Search for the cell housing the specified text and yield its (x, y) center coordinate. 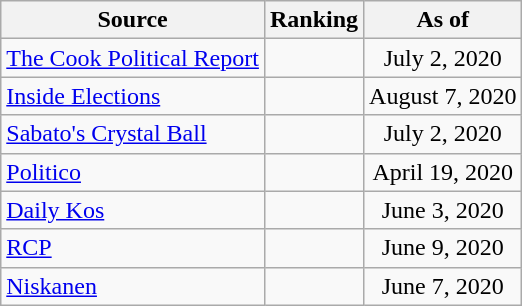
June 9, 2020 (443, 248)
As of (443, 20)
Ranking (314, 20)
Politico (133, 172)
RCP (133, 248)
Niskanen (133, 286)
Inside Elections (133, 96)
August 7, 2020 (443, 96)
April 19, 2020 (443, 172)
The Cook Political Report (133, 58)
June 3, 2020 (443, 210)
June 7, 2020 (443, 286)
Source (133, 20)
Daily Kos (133, 210)
Sabato's Crystal Ball (133, 134)
